Return (x, y) of the center of cell containing provided text 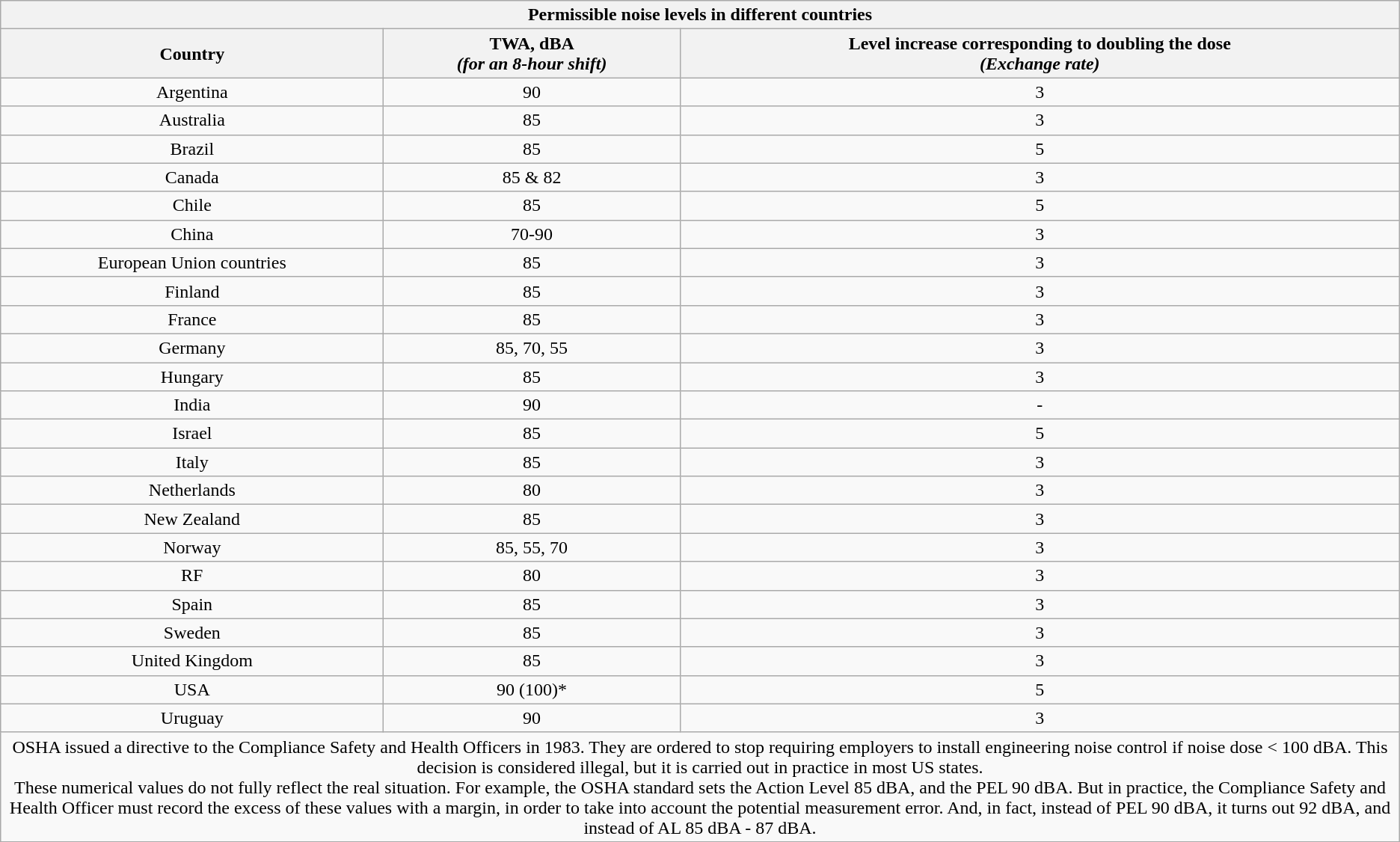
85, 70, 55 (532, 348)
Canada (192, 177)
Italy (192, 462)
Uruguay (192, 718)
USA (192, 689)
Israel (192, 434)
85, 55, 70 (532, 547)
China (192, 234)
United Kingdom (192, 661)
- (1040, 405)
Norway (192, 547)
Hungary (192, 376)
Chile (192, 206)
RF (192, 576)
Brazil (192, 149)
Sweden (192, 633)
Spain (192, 604)
Level increase corresponding to doubling the dose(Exchange rate) (1040, 54)
TWA, dBA(for an 8-hour shift) (532, 54)
70-90 (532, 234)
India (192, 405)
Australia (192, 120)
France (192, 319)
Argentina (192, 92)
90 (100)* (532, 689)
New Zealand (192, 519)
Permissible noise levels in different countries (700, 15)
Netherlands (192, 491)
European Union countries (192, 262)
85 & 82 (532, 177)
Finland (192, 291)
Country (192, 54)
Germany (192, 348)
